Extract the (x, y) coordinate from the center of the cell holding the provided text.  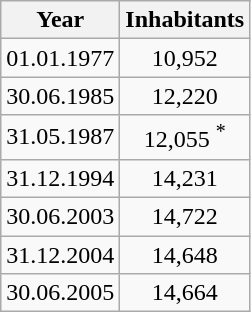
Inhabitants (185, 20)
12,220 (185, 96)
Year (60, 20)
31.12.1994 (60, 178)
30.06.1985 (60, 96)
31.05.1987 (60, 138)
30.06.2005 (60, 293)
31.12.2004 (60, 255)
12,055 * (185, 138)
14,722 (185, 217)
14,664 (185, 293)
30.06.2003 (60, 217)
14,648 (185, 255)
01.01.1977 (60, 58)
10,952 (185, 58)
14,231 (185, 178)
